Pinpoint the cell where the given text exists, returning its (X, Y) midpoint coordinate. 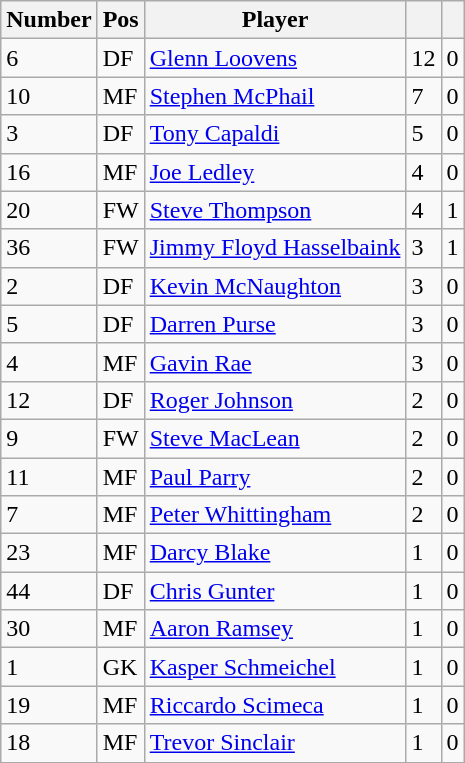
Peter Whittingham (275, 515)
Pos (120, 20)
GK (120, 667)
Paul Parry (275, 477)
Stephen McPhail (275, 96)
Darcy Blake (275, 553)
23 (49, 553)
9 (49, 438)
Glenn Loovens (275, 58)
19 (49, 705)
Gavin Rae (275, 362)
Kevin McNaughton (275, 286)
Player (275, 20)
44 (49, 591)
Jimmy Floyd Hasselbaink (275, 248)
Tony Capaldi (275, 134)
18 (49, 743)
10 (49, 96)
Steve Thompson (275, 210)
11 (49, 477)
Number (49, 20)
Roger Johnson (275, 400)
16 (49, 172)
Aaron Ramsey (275, 629)
Joe Ledley (275, 172)
Trevor Sinclair (275, 743)
Chris Gunter (275, 591)
6 (49, 58)
Riccardo Scimeca (275, 705)
Kasper Schmeichel (275, 667)
30 (49, 629)
Darren Purse (275, 324)
20 (49, 210)
36 (49, 248)
Steve MacLean (275, 438)
